Identify which cell holds the provided text, then report its (X, Y) central coordinate. 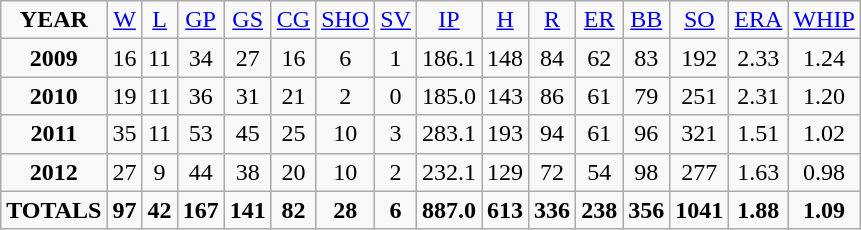
1.51 (758, 134)
193 (506, 134)
L (160, 20)
2012 (54, 172)
79 (646, 96)
277 (700, 172)
CG (293, 20)
238 (600, 210)
1.20 (824, 96)
82 (293, 210)
42 (160, 210)
21 (293, 96)
44 (200, 172)
143 (506, 96)
GS (248, 20)
96 (646, 134)
98 (646, 172)
62 (600, 58)
H (506, 20)
W (124, 20)
25 (293, 134)
TOTALS (54, 210)
BB (646, 20)
1.09 (824, 210)
2009 (54, 58)
9 (160, 172)
86 (552, 96)
97 (124, 210)
20 (293, 172)
283.1 (448, 134)
2011 (54, 134)
R (552, 20)
1041 (700, 210)
148 (506, 58)
31 (248, 96)
72 (552, 172)
SO (700, 20)
167 (200, 210)
192 (700, 58)
1.63 (758, 172)
SV (396, 20)
887.0 (448, 210)
84 (552, 58)
321 (700, 134)
2.33 (758, 58)
53 (200, 134)
83 (646, 58)
1 (396, 58)
251 (700, 96)
129 (506, 172)
ERA (758, 20)
336 (552, 210)
54 (600, 172)
1.24 (824, 58)
0 (396, 96)
19 (124, 96)
SHO (346, 20)
356 (646, 210)
232.1 (448, 172)
2010 (54, 96)
186.1 (448, 58)
YEAR (54, 20)
36 (200, 96)
28 (346, 210)
45 (248, 134)
IP (448, 20)
34 (200, 58)
35 (124, 134)
1.02 (824, 134)
WHIP (824, 20)
1.88 (758, 210)
613 (506, 210)
ER (600, 20)
185.0 (448, 96)
GP (200, 20)
2.31 (758, 96)
38 (248, 172)
0.98 (824, 172)
94 (552, 134)
141 (248, 210)
3 (396, 134)
